Capture the cell that displays the provided text and extract its [x, y] central coordinate. 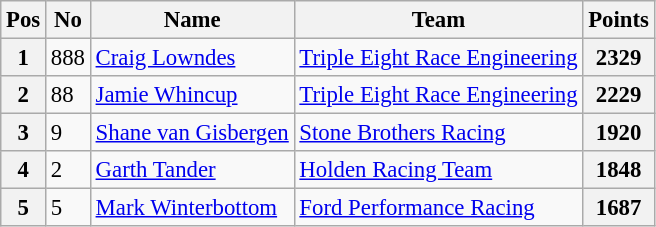
Holden Racing Team [438, 170]
1920 [618, 133]
Name [192, 20]
Stone Brothers Racing [438, 133]
88 [68, 95]
Ford Performance Racing [438, 208]
4 [24, 170]
2229 [618, 95]
Jamie Whincup [192, 95]
Craig Lowndes [192, 58]
1687 [618, 208]
Mark Winterbottom [192, 208]
Team [438, 20]
1 [24, 58]
9 [68, 133]
Garth Tander [192, 170]
Shane van Gisbergen [192, 133]
No [68, 20]
3 [24, 133]
2329 [618, 58]
Points [618, 20]
1848 [618, 170]
Pos [24, 20]
888 [68, 58]
